From the cell containing the given text, extract its center point as [x, y] coordinate. 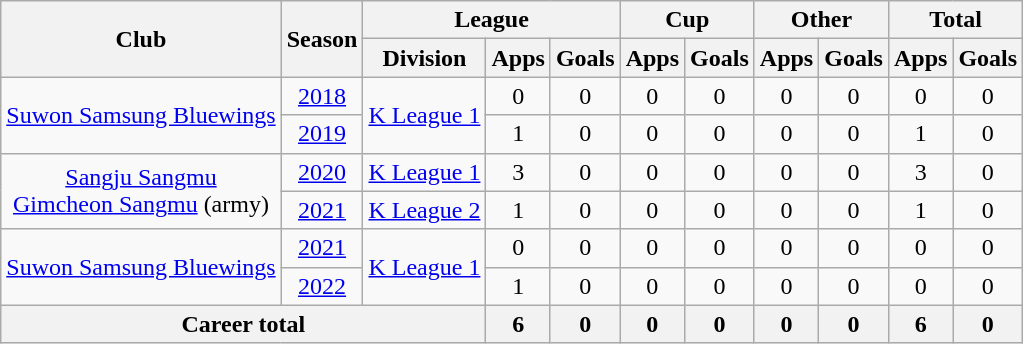
2019 [322, 134]
League [492, 20]
Cup [687, 20]
Career total [244, 324]
Other [821, 20]
K League 2 [424, 210]
Sangju Sangmu Gimcheon Sangmu (army) [141, 191]
Season [322, 39]
Club [141, 39]
2020 [322, 172]
Total [955, 20]
2018 [322, 96]
2022 [322, 286]
Division [424, 58]
